Scan for the cell matching the given text and deliver its (x, y) coordinate at center. 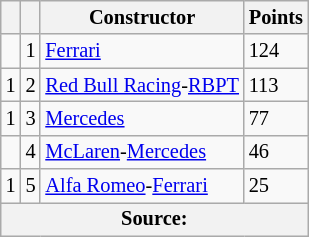
Red Bull Racing-RBPT (142, 85)
McLaren-Mercedes (142, 152)
Ferrari (142, 51)
4 (31, 152)
Mercedes (142, 118)
46 (276, 152)
2 (31, 85)
124 (276, 51)
3 (31, 118)
5 (31, 186)
Constructor (142, 17)
25 (276, 186)
113 (276, 85)
Alfa Romeo-Ferrari (142, 186)
Source: (154, 219)
Points (276, 17)
77 (276, 118)
